From the cell containing the given text, extract its center point as [X, Y] coordinate. 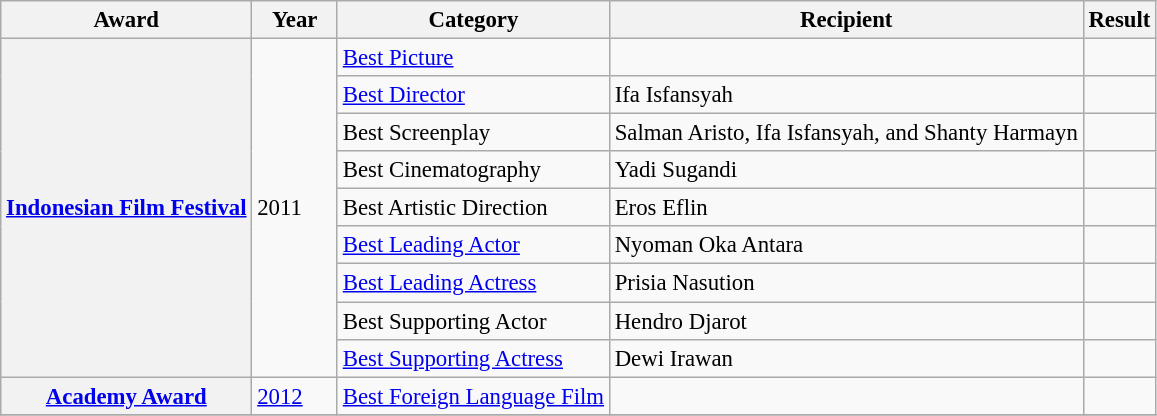
Result [1120, 20]
Academy Award [126, 396]
Hendro Djarot [846, 321]
Best Screenplay [473, 133]
Nyoman Oka Antara [846, 245]
2011 [295, 208]
Eros Eflin [846, 208]
Award [126, 20]
Prisia Nasution [846, 283]
Dewi Irawan [846, 358]
Ifa Isfansyah [846, 95]
Best Foreign Language Film [473, 396]
Best Picture [473, 58]
Best Leading Actor [473, 245]
Best Artistic Direction [473, 208]
Best Cinematography [473, 170]
Best Supporting Actor [473, 321]
Best Supporting Actress [473, 358]
Yadi Sugandi [846, 170]
Category [473, 20]
Recipient [846, 20]
Salman Aristo, Ifa Isfansyah, and Shanty Harmayn [846, 133]
Indonesian Film Festival [126, 208]
Best Director [473, 95]
2012 [295, 396]
Year [295, 20]
Best Leading Actress [473, 283]
